Detect which cell encompasses the target text, then output its [x, y] center coordinate. 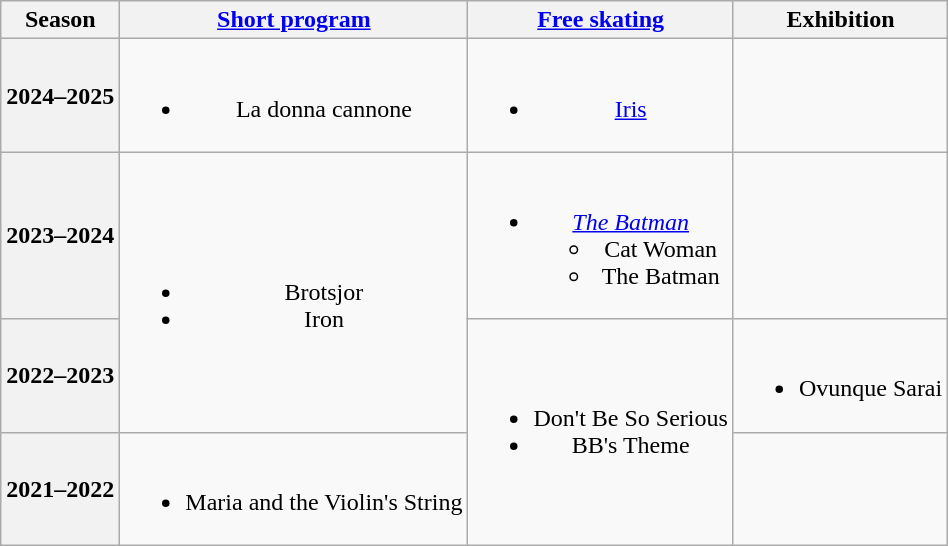
2023–2024 [60, 236]
Short program [294, 20]
Free skating [600, 20]
2021–2022 [60, 488]
Ovunque Sarai [840, 376]
La donna cannone [294, 96]
The BatmanCat WomanThe Batman [600, 236]
Don't Be So Serious BB's Theme [600, 432]
Brotsjor Iron [294, 292]
Exhibition [840, 20]
Iris [600, 96]
2022–2023 [60, 376]
Season [60, 20]
Maria and the Violin's String [294, 488]
2024–2025 [60, 96]
